Search for the cell housing the specified text and yield its (x, y) center coordinate. 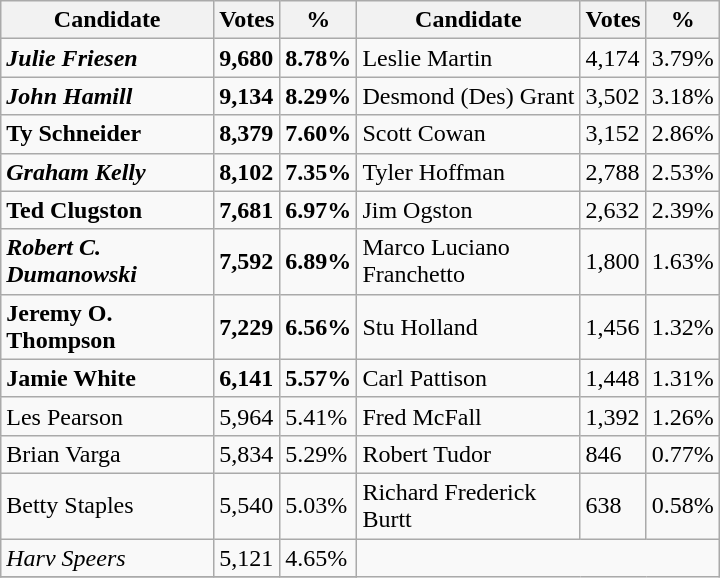
Graham Kelly (108, 172)
Robert C. Dumanowski (108, 262)
9,680 (247, 58)
1.32% (682, 326)
0.77% (682, 454)
1.26% (682, 416)
1.63% (682, 262)
Robert Tudor (468, 454)
John Hamill (108, 96)
Jim Ogston (468, 210)
7.60% (318, 134)
Richard Frederick Burtt (468, 506)
3.18% (682, 96)
Leslie Martin (468, 58)
5,834 (247, 454)
Ty Schneider (108, 134)
Jeremy O. Thompson (108, 326)
5,964 (247, 416)
2,788 (613, 172)
7,229 (247, 326)
2.86% (682, 134)
0.58% (682, 506)
5.41% (318, 416)
4.65% (318, 557)
5,121 (247, 557)
7.35% (318, 172)
2,632 (613, 210)
9,134 (247, 96)
5,540 (247, 506)
Desmond (Des) Grant (468, 96)
2.53% (682, 172)
Fred McFall (468, 416)
3,152 (613, 134)
8.29% (318, 96)
3,502 (613, 96)
Scott Cowan (468, 134)
5.03% (318, 506)
7,592 (247, 262)
3.79% (682, 58)
6.97% (318, 210)
2.39% (682, 210)
Julie Friesen (108, 58)
4,174 (613, 58)
Betty Staples (108, 506)
6.89% (318, 262)
8,379 (247, 134)
7,681 (247, 210)
638 (613, 506)
Brian Varga (108, 454)
1,448 (613, 378)
Marco Luciano Franchetto (468, 262)
1.31% (682, 378)
Jamie White (108, 378)
Tyler Hoffman (468, 172)
6,141 (247, 378)
Ted Clugston (108, 210)
Stu Holland (468, 326)
846 (613, 454)
8.78% (318, 58)
1,456 (613, 326)
1,392 (613, 416)
5.29% (318, 454)
8,102 (247, 172)
5.57% (318, 378)
Harv Speers (108, 557)
Les Pearson (108, 416)
1,800 (613, 262)
Carl Pattison (468, 378)
6.56% (318, 326)
